Extract the (x, y) coordinate from the center of the cell holding the provided text.  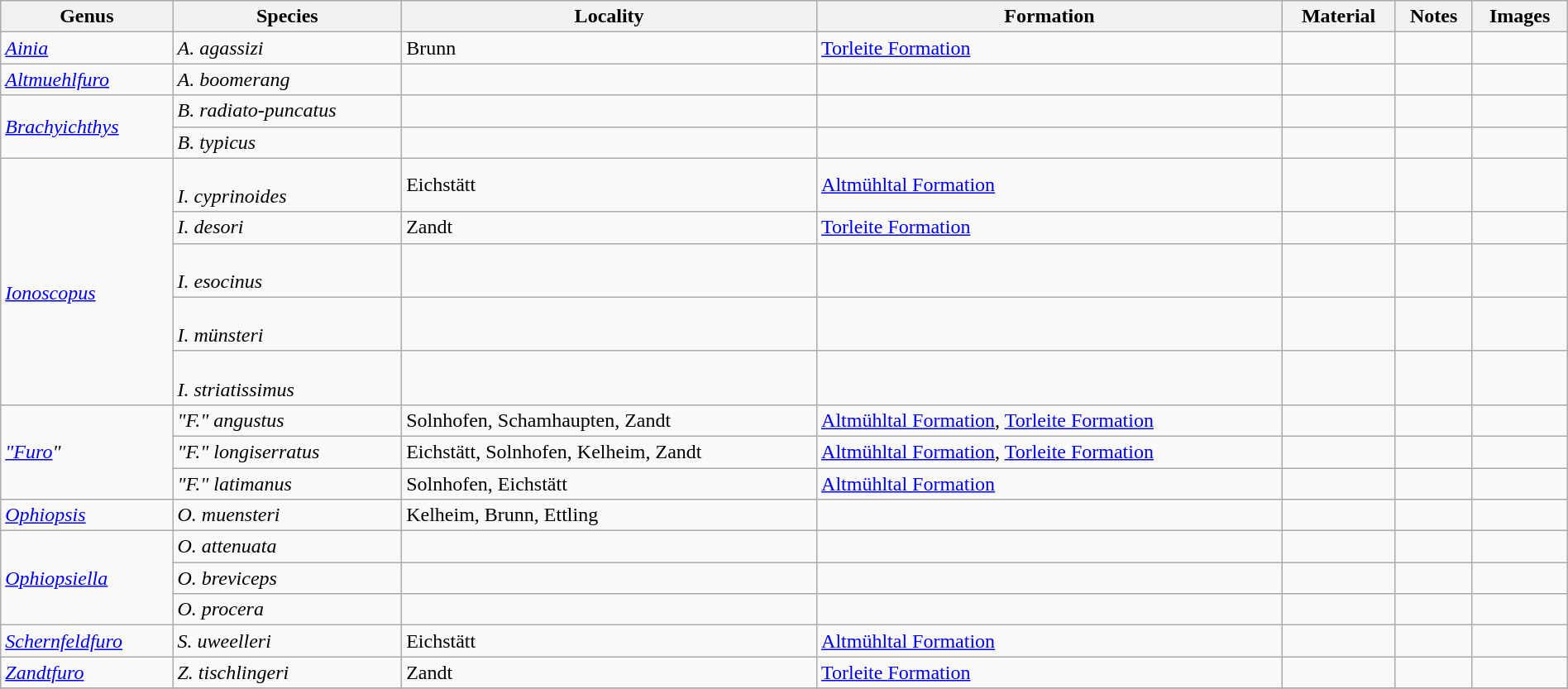
"Furo" (87, 452)
Altmuehlfuro (87, 79)
O. muensteri (288, 515)
Ophiopsiella (87, 578)
Eichstätt, Solnhofen, Kelheim, Zandt (610, 452)
O. procera (288, 610)
B. radiato-puncatus (288, 111)
"F." latimanus (288, 484)
I. striatissimus (288, 377)
Solnhofen, Eichstätt (610, 484)
I. münsteri (288, 324)
Locality (610, 17)
A. agassizi (288, 48)
A. boomerang (288, 79)
I. esocinus (288, 270)
I. desori (288, 227)
Ionoscopus (87, 281)
O. breviceps (288, 578)
Images (1520, 17)
Material (1338, 17)
"F." angustus (288, 420)
Solnhofen, Schamhaupten, Zandt (610, 420)
O. attenuata (288, 547)
Ainia (87, 48)
Formation (1050, 17)
Brunn (610, 48)
Zandtfuro (87, 672)
Z. tischlingeri (288, 672)
Species (288, 17)
Brachyichthys (87, 127)
Notes (1434, 17)
Ophiopsis (87, 515)
I. cyprinoides (288, 185)
S. uweelleri (288, 641)
Schernfeldfuro (87, 641)
B. typicus (288, 142)
"F." longiserratus (288, 452)
Kelheim, Brunn, Ettling (610, 515)
Genus (87, 17)
